Locate the cell with the specified text and output its (x, y) center coordinate. 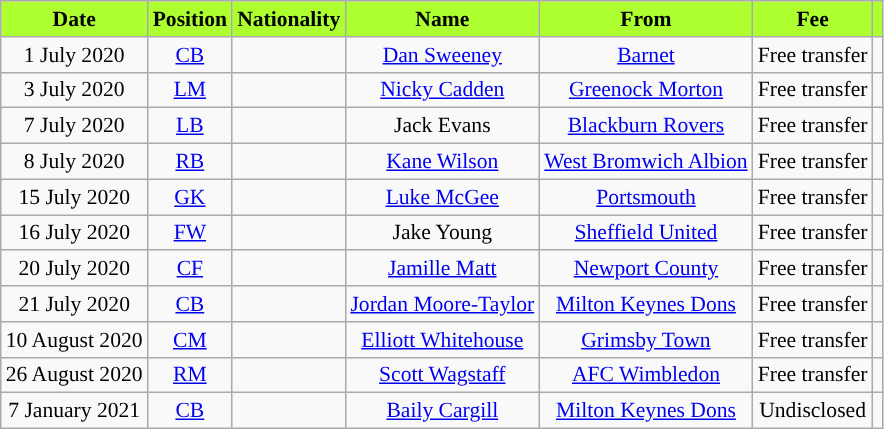
7 January 2021 (74, 411)
Blackburn Rovers (646, 126)
AFC Wimbledon (646, 375)
Position (190, 19)
Portsmouth (646, 197)
LM (190, 90)
Newport County (646, 269)
Dan Sweeney (442, 55)
Baily Cargill (442, 411)
CM (190, 340)
Nicky Cadden (442, 90)
Date (74, 19)
West Bromwich Albion (646, 162)
LB (190, 126)
RB (190, 162)
Grimsby Town (646, 340)
15 July 2020 (74, 197)
Kane Wilson (442, 162)
Sheffield United (646, 233)
Nationality (288, 19)
7 July 2020 (74, 126)
GK (190, 197)
Name (442, 19)
FW (190, 233)
10 August 2020 (74, 340)
1 July 2020 (74, 55)
26 August 2020 (74, 375)
Elliott Whitehouse (442, 340)
Luke McGee (442, 197)
Greenock Morton (646, 90)
Scott Wagstaff (442, 375)
20 July 2020 (74, 269)
RM (190, 375)
16 July 2020 (74, 233)
21 July 2020 (74, 304)
Barnet (646, 55)
CF (190, 269)
Jordan Moore-Taylor (442, 304)
Jack Evans (442, 126)
Fee (813, 19)
From (646, 19)
Jamille Matt (442, 269)
Undisclosed (813, 411)
Jake Young (442, 233)
3 July 2020 (74, 90)
8 July 2020 (74, 162)
